For the text-containing cell, return its midpoint in [x, y] coordinate format. 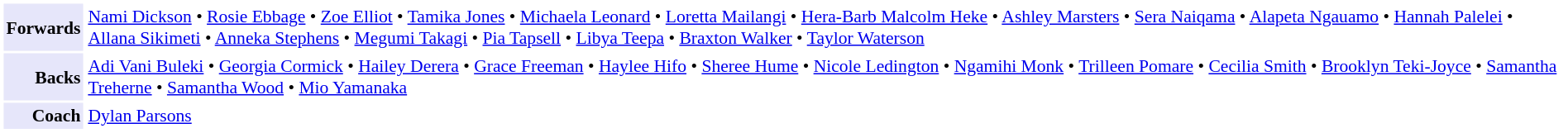
Dylan Parsons [825, 116]
Coach [43, 116]
Backs [43, 76]
Forwards [43, 26]
